Provide the [x, y] coordinate of the cell's center where the given text is located.  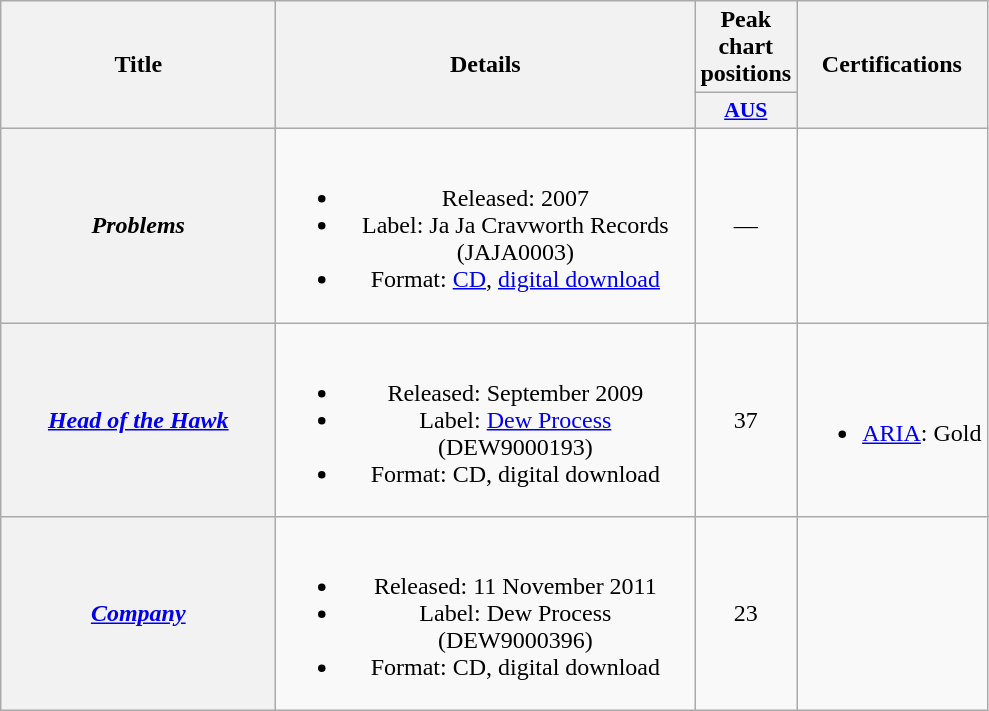
ARIA: Gold [892, 419]
Title [138, 65]
37 [746, 419]
23 [746, 614]
Details [486, 65]
Problems [138, 225]
AUS [746, 111]
Company [138, 614]
Head of the Hawk [138, 419]
Released: 11 November 2011Label: Dew Process (DEW9000396)Format: CD, digital download [486, 614]
Peak chart positions [746, 47]
Released: 2007Label: Ja Ja Cravworth Records (JAJA0003)Format: CD, digital download [486, 225]
Released: September 2009Label: Dew Process (DEW9000193)Format: CD, digital download [486, 419]
— [746, 225]
Certifications [892, 65]
